Pinpoint the cell where the given text exists, returning its (x, y) midpoint coordinate. 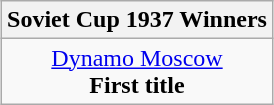
Dynamo MoscowFirst title (138, 72)
Soviet Cup 1937 Winners (138, 20)
